Return [X, Y] of the center of cell containing provided text 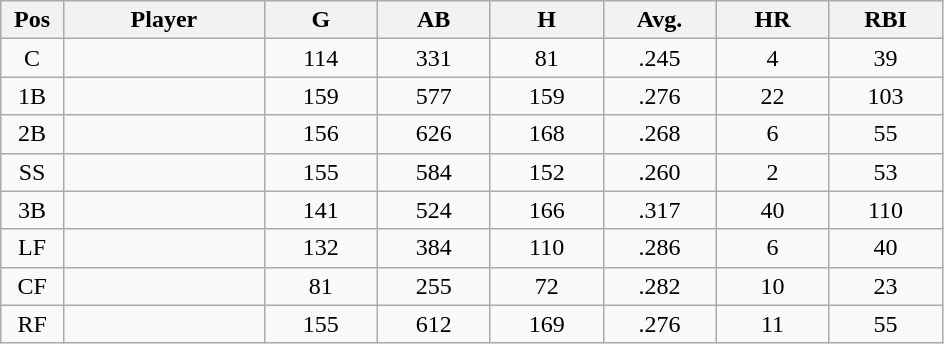
AB [434, 20]
3B [32, 210]
152 [546, 172]
.260 [660, 172]
169 [546, 324]
72 [546, 286]
132 [320, 248]
.268 [660, 134]
39 [886, 58]
HR [772, 20]
103 [886, 96]
141 [320, 210]
331 [434, 58]
C [32, 58]
H [546, 20]
166 [546, 210]
.317 [660, 210]
2B [32, 134]
23 [886, 286]
CF [32, 286]
2 [772, 172]
Avg. [660, 20]
53 [886, 172]
LF [32, 248]
G [320, 20]
114 [320, 58]
.282 [660, 286]
Pos [32, 20]
22 [772, 96]
RBI [886, 20]
384 [434, 248]
11 [772, 324]
626 [434, 134]
612 [434, 324]
255 [434, 286]
.286 [660, 248]
524 [434, 210]
1B [32, 96]
.245 [660, 58]
577 [434, 96]
RF [32, 324]
156 [320, 134]
SS [32, 172]
584 [434, 172]
Player [164, 20]
168 [546, 134]
10 [772, 286]
4 [772, 58]
